For the text-containing cell, return its midpoint in (x, y) coordinate format. 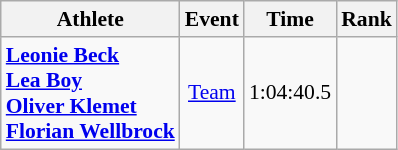
Leonie BeckLea BoyOliver KlemetFlorian Wellbrock (90, 93)
Event (212, 19)
Team (212, 93)
1:04:40.5 (290, 93)
Time (290, 19)
Rank (366, 19)
Athlete (90, 19)
